For the text-containing cell, return its midpoint in [x, y] coordinate format. 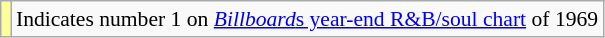
Indicates number 1 on Billboards year-end R&B/soul chart of 1969 [307, 19]
